Search for the cell housing the specified text and yield its (X, Y) center coordinate. 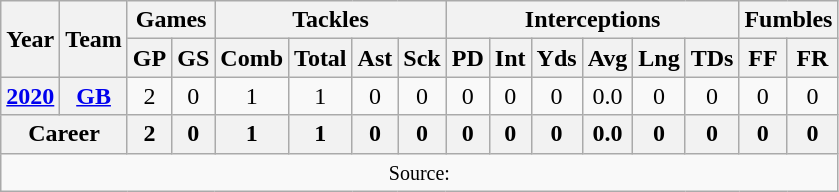
FR (812, 58)
Total (321, 58)
Tackles (330, 20)
TDs (712, 58)
Fumbles (788, 20)
Interceptions (592, 20)
Lng (659, 58)
GP (149, 58)
Avg (608, 58)
Comb (252, 58)
Games (170, 20)
Sck (422, 58)
FF (763, 58)
Yds (556, 58)
Ast (375, 58)
GB (94, 96)
Int (510, 58)
PD (468, 58)
2020 (30, 96)
Year (30, 39)
GS (194, 58)
Career (64, 134)
Team (94, 39)
Source: (420, 172)
